Find where the given text appears and provide that cell's center as [x, y] coordinate. 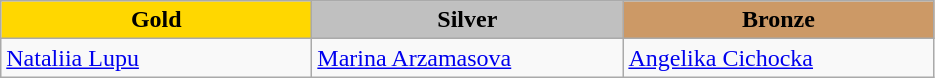
Marina Arzamasova [468, 58]
Angelika Cichocka [778, 58]
Gold [156, 20]
Silver [468, 20]
Nataliia Lupu [156, 58]
Bronze [778, 20]
